Detect which cell encompasses the target text, then output its [x, y] center coordinate. 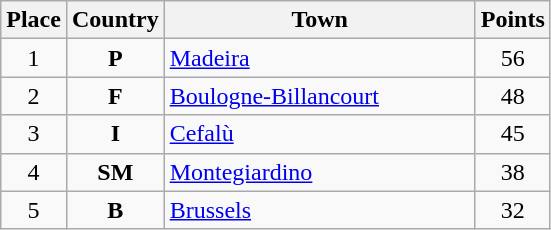
56 [512, 58]
Boulogne-Billancourt [320, 96]
48 [512, 96]
I [115, 134]
45 [512, 134]
Country [115, 20]
1 [34, 58]
SM [115, 172]
Town [320, 20]
2 [34, 96]
Cefalù [320, 134]
5 [34, 210]
Montegiardino [320, 172]
38 [512, 172]
32 [512, 210]
P [115, 58]
Place [34, 20]
Madeira [320, 58]
Points [512, 20]
F [115, 96]
B [115, 210]
Brussels [320, 210]
3 [34, 134]
4 [34, 172]
